Pinpoint the cell where the given text exists, returning its [x, y] midpoint coordinate. 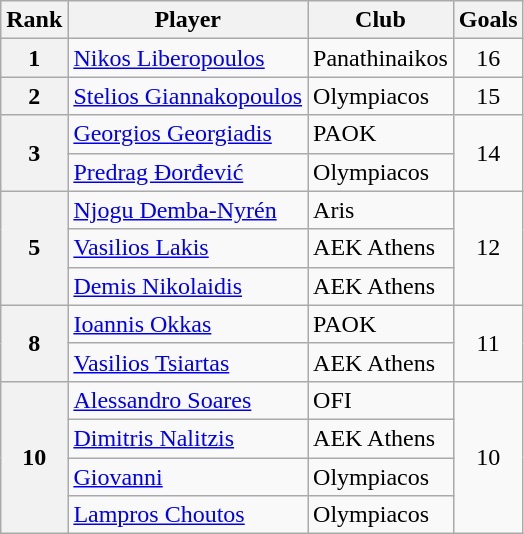
Dimitris Nalitzis [188, 438]
OFI [381, 400]
Rank [34, 20]
16 [488, 58]
Predrag Đorđević [188, 172]
2 [34, 96]
15 [488, 96]
Ioannis Okkas [188, 324]
8 [34, 343]
Lampros Choutos [188, 515]
Aris [381, 210]
Vasilios Tsiartas [188, 362]
12 [488, 248]
Alessandro Soares [188, 400]
Panathinaikos [381, 58]
Demis Nikolaidis [188, 286]
14 [488, 153]
Nikos Liberopoulos [188, 58]
3 [34, 153]
Stelios Giannakopoulos [188, 96]
Player [188, 20]
Goals [488, 20]
Georgios Georgiadis [188, 134]
Njogu Demba-Nyrén [188, 210]
11 [488, 343]
Club [381, 20]
1 [34, 58]
Vasilios Lakis [188, 248]
Giovanni [188, 477]
5 [34, 248]
